For the text-containing cell, return its midpoint in (x, y) coordinate format. 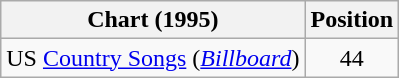
US Country Songs (Billboard) (153, 58)
Chart (1995) (153, 20)
44 (352, 58)
Position (352, 20)
